From the cell containing the given text, extract its center point as [X, Y] coordinate. 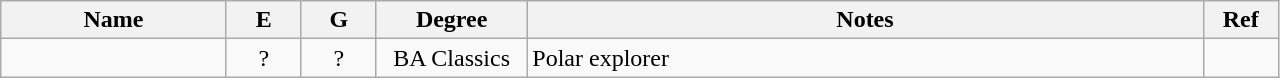
E [264, 20]
Polar explorer [865, 58]
BA Classics [451, 58]
G [338, 20]
Name [114, 20]
Ref [1240, 20]
Notes [865, 20]
Degree [451, 20]
